Find where the given text appears and provide that cell's center as [X, Y] coordinate. 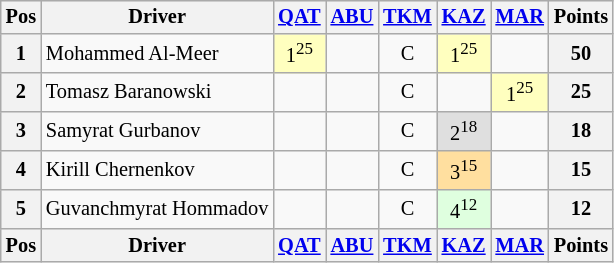
Guvanchmyrat Hommadov [157, 210]
Samyrat Gurbanov [157, 132]
1 [21, 54]
Mohammed Al-Meer [157, 54]
25 [581, 92]
Tomasz Baranowski [157, 92]
5 [21, 210]
12 [581, 210]
315 [464, 170]
50 [581, 54]
3 [21, 132]
218 [464, 132]
18 [581, 132]
2 [21, 92]
15 [581, 170]
412 [464, 210]
4 [21, 170]
Kirill Chernenkov [157, 170]
